For the text-containing cell, return its midpoint in [X, Y] coordinate format. 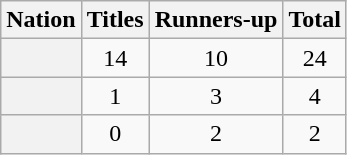
3 [216, 96]
0 [115, 134]
Total [315, 20]
4 [315, 96]
Runners-up [216, 20]
14 [115, 58]
24 [315, 58]
10 [216, 58]
Nation [41, 20]
Titles [115, 20]
1 [115, 96]
